Locate the cell with the specified text and output its (X, Y) center coordinate. 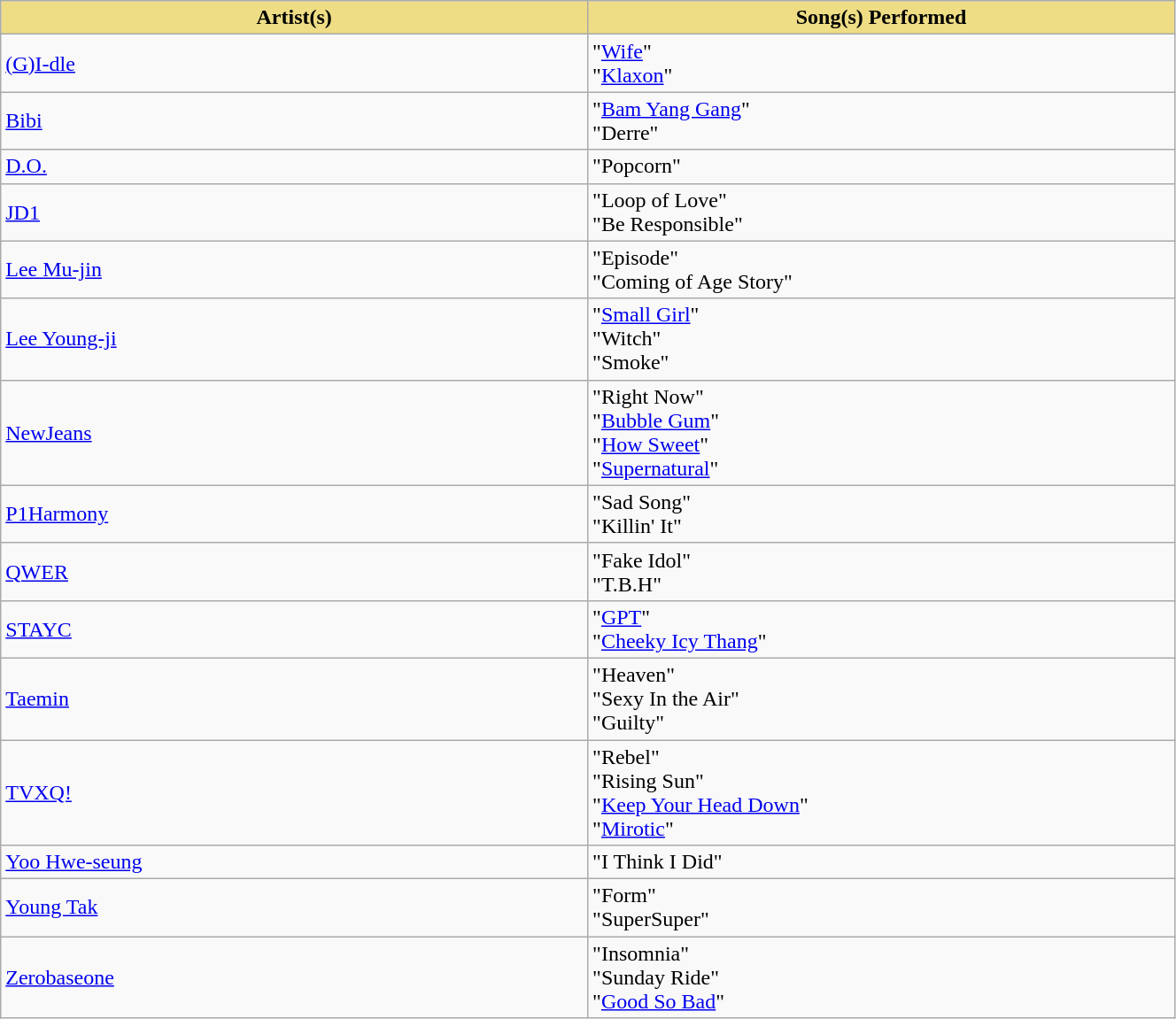
Lee Young-ji (294, 339)
"Sad Song""Killin' It" (882, 513)
"Loop of Love""Be Responsible" (882, 212)
"Episode""Coming of Age Story" (882, 269)
Taemin (294, 699)
TVXQ! (294, 793)
"Insomnia""Sunday Ride""Good So Bad" (882, 977)
"Heaven""Sexy In the Air" "Guilty" (882, 699)
"Rebel""Rising Sun""Keep Your Head Down""Mirotic" (882, 793)
Lee Mu-jin (294, 269)
Zerobaseone (294, 977)
Young Tak (294, 908)
"Form""SuperSuper" (882, 908)
Song(s) Performed (882, 18)
"Small Girl" "Witch""Smoke" (882, 339)
Bibi (294, 120)
STAYC (294, 629)
NewJeans (294, 432)
"Wife""Klaxon" (882, 64)
Artist(s) (294, 18)
JD1 (294, 212)
"GPT""Cheeky Icy Thang" (882, 629)
"Fake Idol""T.B.H" (882, 572)
(G)I-dle (294, 64)
"Popcorn" (882, 166)
D.O. (294, 166)
"I Think I Did" (882, 862)
"Bam Yang Gang""Derre" (882, 120)
Yoo Hwe-seung (294, 862)
P1Harmony (294, 513)
"Right Now""Bubble Gum""How Sweet""Supernatural" (882, 432)
QWER (294, 572)
